Detect which cell encompasses the target text, then output its (x, y) center coordinate. 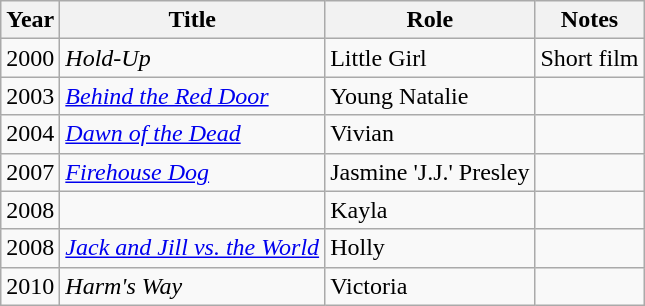
Holly (430, 248)
Jasmine 'J.J.' Presley (430, 172)
Victoria (430, 286)
Short film (590, 58)
Little Girl (430, 58)
2004 (30, 134)
Young Natalie (430, 96)
Hold-Up (192, 58)
Behind the Red Door (192, 96)
2003 (30, 96)
Vivian (430, 134)
2000 (30, 58)
Year (30, 20)
2007 (30, 172)
Notes (590, 20)
Title (192, 20)
2010 (30, 286)
Harm's Way (192, 286)
Firehouse Dog (192, 172)
Jack and Jill vs. the World (192, 248)
Dawn of the Dead (192, 134)
Kayla (430, 210)
Role (430, 20)
